From the cell containing the given text, extract its center point as (x, y) coordinate. 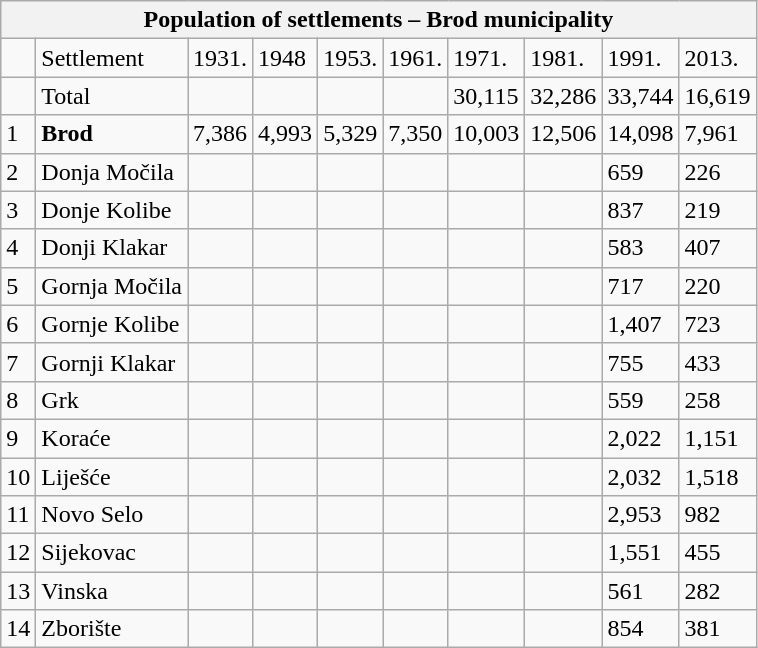
14 (18, 629)
7 (18, 362)
Zborište (112, 629)
Settlement (112, 58)
7,350 (416, 134)
258 (718, 400)
Grk (112, 400)
723 (718, 324)
1953. (350, 58)
10,003 (486, 134)
381 (718, 629)
30,115 (486, 96)
220 (718, 286)
6 (18, 324)
3 (18, 210)
Gornji Klakar (112, 362)
Sijekovac (112, 553)
13 (18, 591)
16,619 (718, 96)
Donje Kolibe (112, 210)
12 (18, 553)
559 (640, 400)
7,386 (220, 134)
Donja Močila (112, 172)
1991. (640, 58)
1,518 (718, 477)
1,151 (718, 438)
659 (640, 172)
33,744 (640, 96)
Gornje Kolibe (112, 324)
2,032 (640, 477)
Koraće (112, 438)
10 (18, 477)
2 (18, 172)
1,407 (640, 324)
32,286 (564, 96)
407 (718, 248)
1 (18, 134)
Vinska (112, 591)
9 (18, 438)
1981. (564, 58)
219 (718, 210)
2,022 (640, 438)
Total (112, 96)
Population of settlements – Brod municipality (378, 20)
Gornja Močila (112, 286)
226 (718, 172)
Liješće (112, 477)
14,098 (640, 134)
854 (640, 629)
4 (18, 248)
Novo Selo (112, 515)
561 (640, 591)
11 (18, 515)
4,993 (286, 134)
2,953 (640, 515)
1948 (286, 58)
1971. (486, 58)
1961. (416, 58)
Donji Klakar (112, 248)
455 (718, 553)
Brod (112, 134)
433 (718, 362)
7,961 (718, 134)
837 (640, 210)
755 (640, 362)
5,329 (350, 134)
982 (718, 515)
5 (18, 286)
12,506 (564, 134)
583 (640, 248)
1,551 (640, 553)
717 (640, 286)
1931. (220, 58)
2013. (718, 58)
8 (18, 400)
282 (718, 591)
